Search for the cell housing the specified text and yield its [x, y] center coordinate. 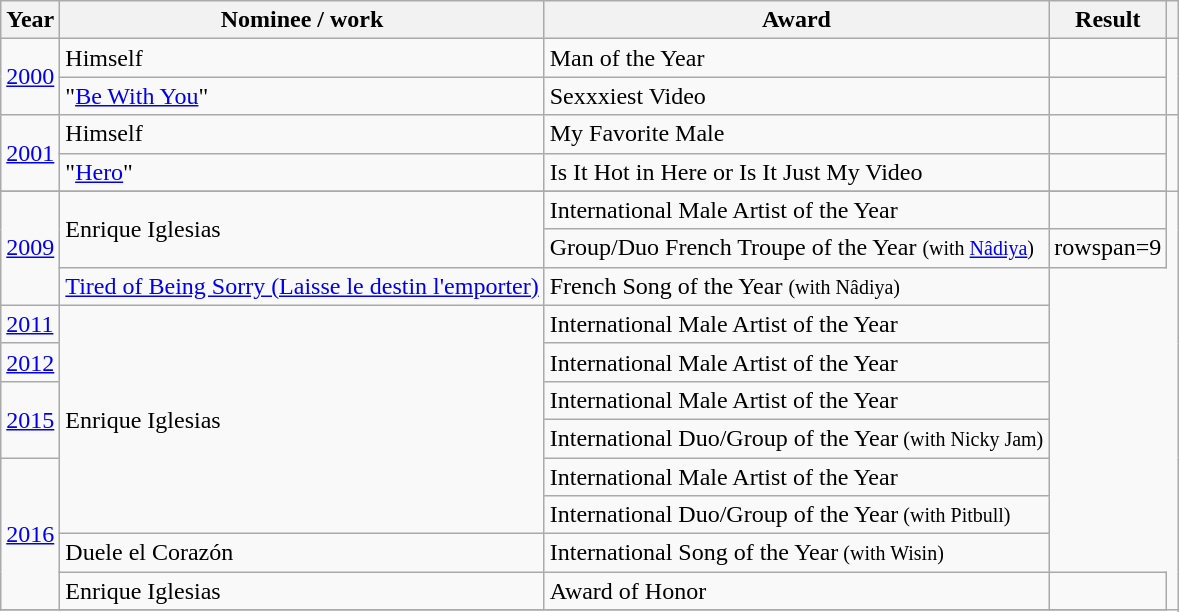
2011 [30, 324]
"Hero" [302, 172]
International Song of the Year (with Wisin) [796, 553]
2012 [30, 362]
Year [30, 20]
2015 [30, 419]
French Song of the Year (with Nâdiya) [796, 286]
"Be With You" [302, 96]
Nominee / work [302, 20]
Tired of Being Sorry (Laisse le destin l'emporter) [302, 286]
Sexxxiest Video [796, 96]
2000 [30, 77]
My Favorite Male [796, 134]
rowspan=9 [1108, 248]
International Duo/Group of the Year (with Pitbull) [796, 515]
Man of the Year [796, 58]
2016 [30, 534]
Award of Honor [796, 591]
2009 [30, 248]
International Duo/Group of the Year (with Nicky Jam) [796, 438]
Duele el Corazón [302, 553]
Is It Hot in Here or Is It Just My Video [796, 172]
Result [1108, 20]
2001 [30, 153]
Group/Duo French Troupe of the Year (with Nâdiya) [796, 248]
Award [796, 20]
